Output the [X, Y] coordinate of the center of the cell containing the given text.  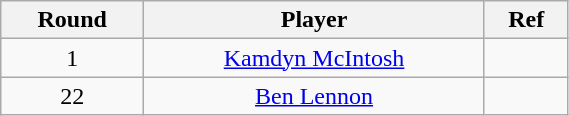
Round [72, 20]
1 [72, 58]
Kamdyn McIntosh [314, 58]
Ref [526, 20]
22 [72, 96]
Player [314, 20]
Ben Lennon [314, 96]
